Return the [x, y] coordinate for the center point of the cell that contains the specified text.  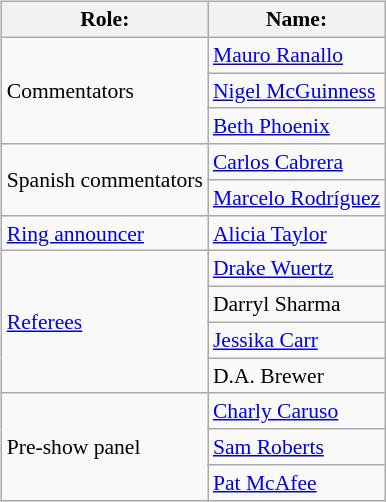
Carlos Cabrera [296, 162]
D.A. Brewer [296, 376]
Sam Roberts [296, 447]
Mauro Ranallo [296, 55]
Name: [296, 20]
Drake Wuertz [296, 269]
Marcelo Rodríguez [296, 198]
Charly Caruso [296, 411]
Referees [105, 322]
Role: [105, 20]
Darryl Sharma [296, 305]
Spanish commentators [105, 180]
Pat McAfee [296, 483]
Beth Phoenix [296, 126]
Alicia Taylor [296, 233]
Ring announcer [105, 233]
Pre-show panel [105, 446]
Commentators [105, 90]
Nigel McGuinness [296, 91]
Jessika Carr [296, 340]
